Output the (X, Y) coordinate of the center of the cell containing the given text.  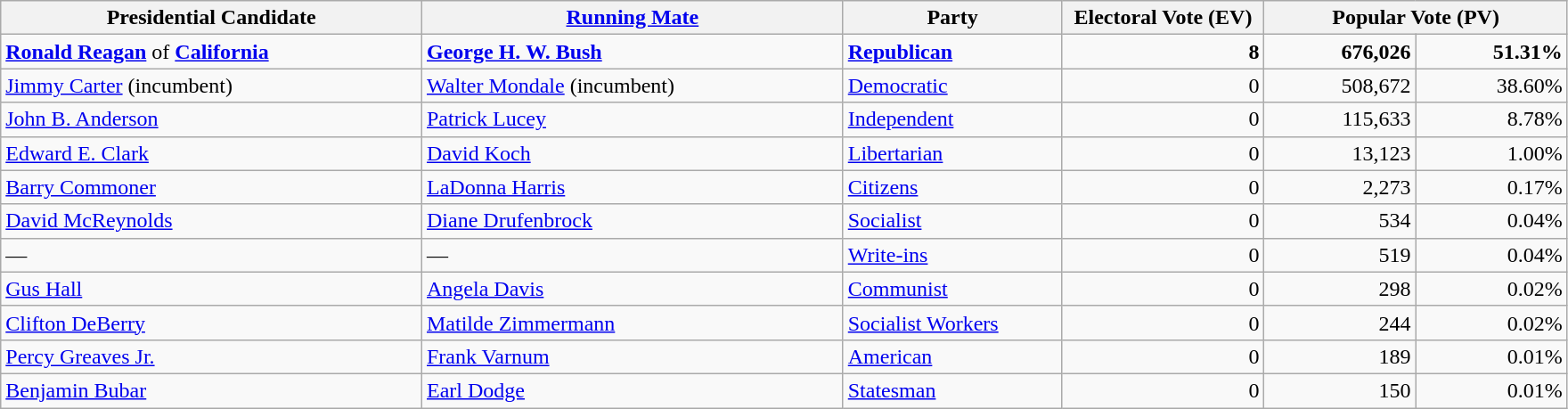
13,123 (1340, 153)
Popular Vote (PV) (1416, 18)
George H. W. Bush (633, 52)
John B. Anderson (212, 119)
Socialist Workers (952, 323)
Presidential Candidate (212, 18)
115,633 (1340, 119)
244 (1340, 323)
Libertarian (952, 153)
Party (952, 18)
Benjamin Bubar (212, 390)
LaDonna Harris (633, 187)
676,026 (1340, 52)
Frank Varnum (633, 356)
150 (1340, 390)
51.31% (1491, 52)
Running Mate (633, 18)
508,672 (1340, 86)
American (952, 356)
Communist (952, 289)
8 (1164, 52)
Electoral Vote (EV) (1164, 18)
189 (1340, 356)
Edward E. Clark (212, 153)
Matilde Zimmermann (633, 323)
Diane Drufenbrock (633, 221)
38.60% (1491, 86)
2,273 (1340, 187)
Jimmy Carter (incumbent) (212, 86)
Write-ins (952, 255)
Democratic (952, 86)
Walter Mondale (incumbent) (633, 86)
Patrick Lucey (633, 119)
Percy Greaves Jr. (212, 356)
1.00% (1491, 153)
David McReynolds (212, 221)
David Koch (633, 153)
Earl Dodge (633, 390)
Barry Commoner (212, 187)
519 (1340, 255)
Independent (952, 119)
Statesman (952, 390)
Clifton DeBerry (212, 323)
Citizens (952, 187)
Ronald Reagan of California (212, 52)
0.17% (1491, 187)
Socialist (952, 221)
8.78% (1491, 119)
Gus Hall (212, 289)
Republican (952, 52)
Angela Davis (633, 289)
298 (1340, 289)
534 (1340, 221)
